Capture the cell that displays the provided text and extract its (X, Y) central coordinate. 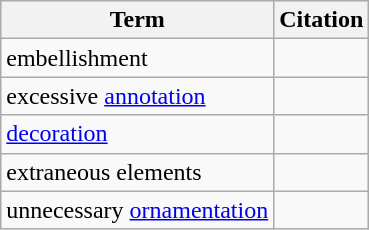
Citation (322, 20)
Term (138, 20)
excessive annotation (138, 96)
embellishment (138, 58)
decoration (138, 134)
extraneous elements (138, 172)
unnecessary ornamentation (138, 210)
